Find where the given text appears and provide that cell's center as [x, y] coordinate. 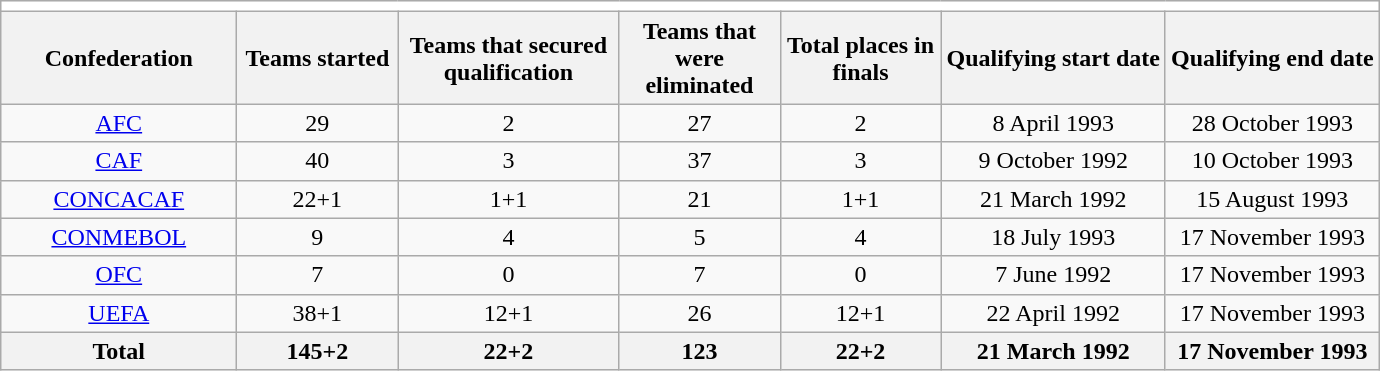
15 August 1993 [1272, 199]
21 [700, 199]
AFC [119, 123]
38+1 [318, 313]
10 October 1993 [1272, 161]
Qualifying end date [1272, 58]
27 [700, 123]
CONMEBOL [119, 237]
Total places in finals [860, 58]
26 [700, 313]
Teams that were eliminated [700, 58]
9 [318, 237]
CONCACAF [119, 199]
28 October 1993 [1272, 123]
Qualifying start date [1053, 58]
9 October 1992 [1053, 161]
8 April 1993 [1053, 123]
145+2 [318, 351]
123 [700, 351]
OFC [119, 275]
CAF [119, 161]
29 [318, 123]
18 July 1993 [1053, 237]
37 [700, 161]
5 [700, 237]
UEFA [119, 313]
Confederation [119, 58]
22 April 1992 [1053, 313]
Teams started [318, 58]
Total [119, 351]
7 June 1992 [1053, 275]
Teams that secured qualification [508, 58]
22+1 [318, 199]
40 [318, 161]
